Return the (X, Y) coordinate for the center point of the cell that contains the specified text.  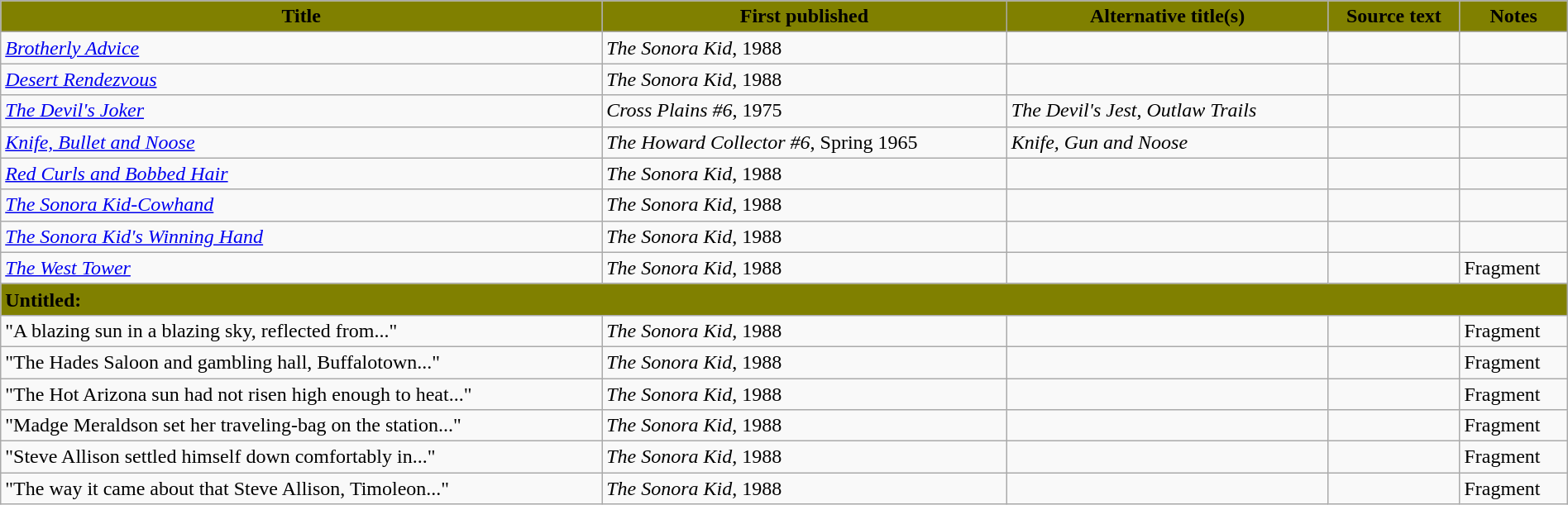
Untitled: (784, 299)
"A blazing sun in a blazing sky, reflected from..." (301, 331)
The West Tower (301, 268)
The Sonora Kid's Winning Hand (301, 236)
Notes (1513, 17)
"The Hades Saloon and gambling hall, Buffalotown..." (301, 362)
The Sonora Kid-Cowhand (301, 205)
"Steve Allison settled himself down comfortably in..." (301, 457)
Title (301, 17)
"The way it came about that Steve Allison, Timoleon..." (301, 488)
Knife, Bullet and Noose (301, 142)
The Devil's Joker (301, 111)
Knife, Gun and Noose (1168, 142)
Desert Rendezvous (301, 79)
Red Curls and Bobbed Hair (301, 174)
First published (805, 17)
"The Hot Arizona sun had not risen high enough to heat..." (301, 394)
The Howard Collector #6, Spring 1965 (805, 142)
Source text (1394, 17)
Brotherly Advice (301, 48)
"Madge Meraldson set her traveling-bag on the station..." (301, 426)
Alternative title(s) (1168, 17)
Cross Plains #6, 1975 (805, 111)
The Devil's Jest, Outlaw Trails (1168, 111)
